Detect which cell encompasses the target text, then output its (x, y) center coordinate. 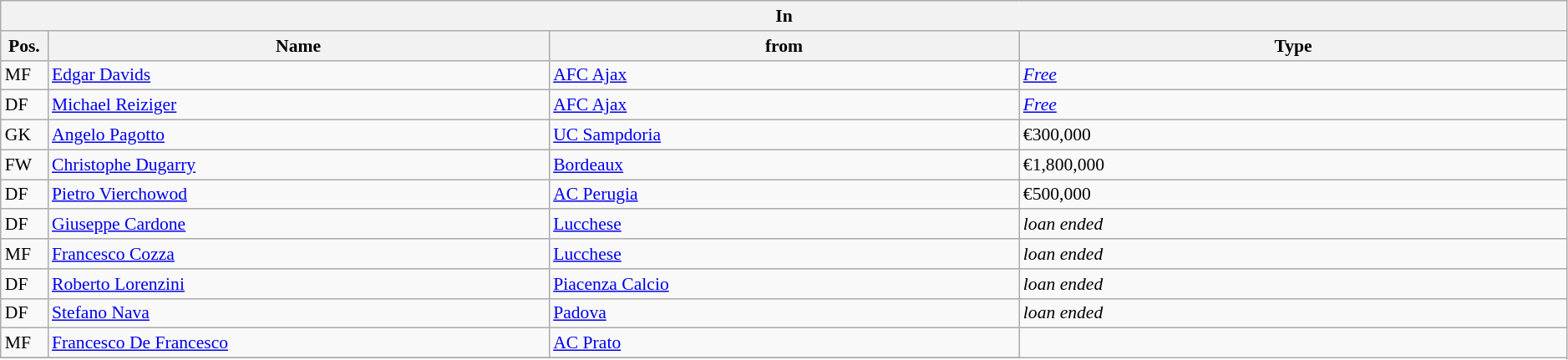
Francesco Cozza (298, 254)
Angelo Pagotto (298, 135)
Michael Reiziger (298, 105)
Francesco De Francesco (298, 343)
AC Prato (784, 343)
€300,000 (1293, 135)
Piacenza Calcio (784, 284)
FW (24, 165)
Bordeaux (784, 165)
AC Perugia (784, 195)
UC Sampdoria (784, 135)
GK (24, 135)
€1,800,000 (1293, 165)
Pos. (24, 46)
Edgar Davids (298, 75)
Roberto Lorenzini (298, 284)
Pietro Vierchowod (298, 195)
Name (298, 46)
Padova (784, 313)
Type (1293, 46)
In (784, 16)
Stefano Nava (298, 313)
€500,000 (1293, 195)
Giuseppe Cardone (298, 225)
from (784, 46)
Christophe Dugarry (298, 165)
